Detect which cell encompasses the target text, then output its (x, y) center coordinate. 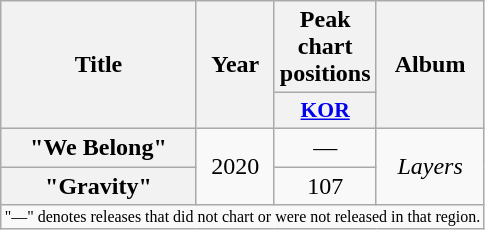
2020 (235, 166)
"We Belong" (98, 147)
Layers (430, 166)
KOR (325, 111)
Title (98, 65)
107 (325, 185)
Peakchartpositions (325, 47)
— (325, 147)
Album (430, 65)
"—" denotes releases that did not chart or were not released in that region. (242, 217)
Year (235, 65)
"Gravity" (98, 185)
